Output the (x, y) coordinate of the center of the cell containing the given text.  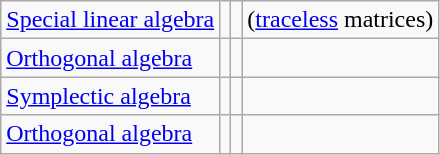
Symplectic algebra (110, 96)
(traceless matrices) (340, 20)
Special linear algebra (110, 20)
